Provide the [x, y] coordinate of the cell's center where the given text is located.  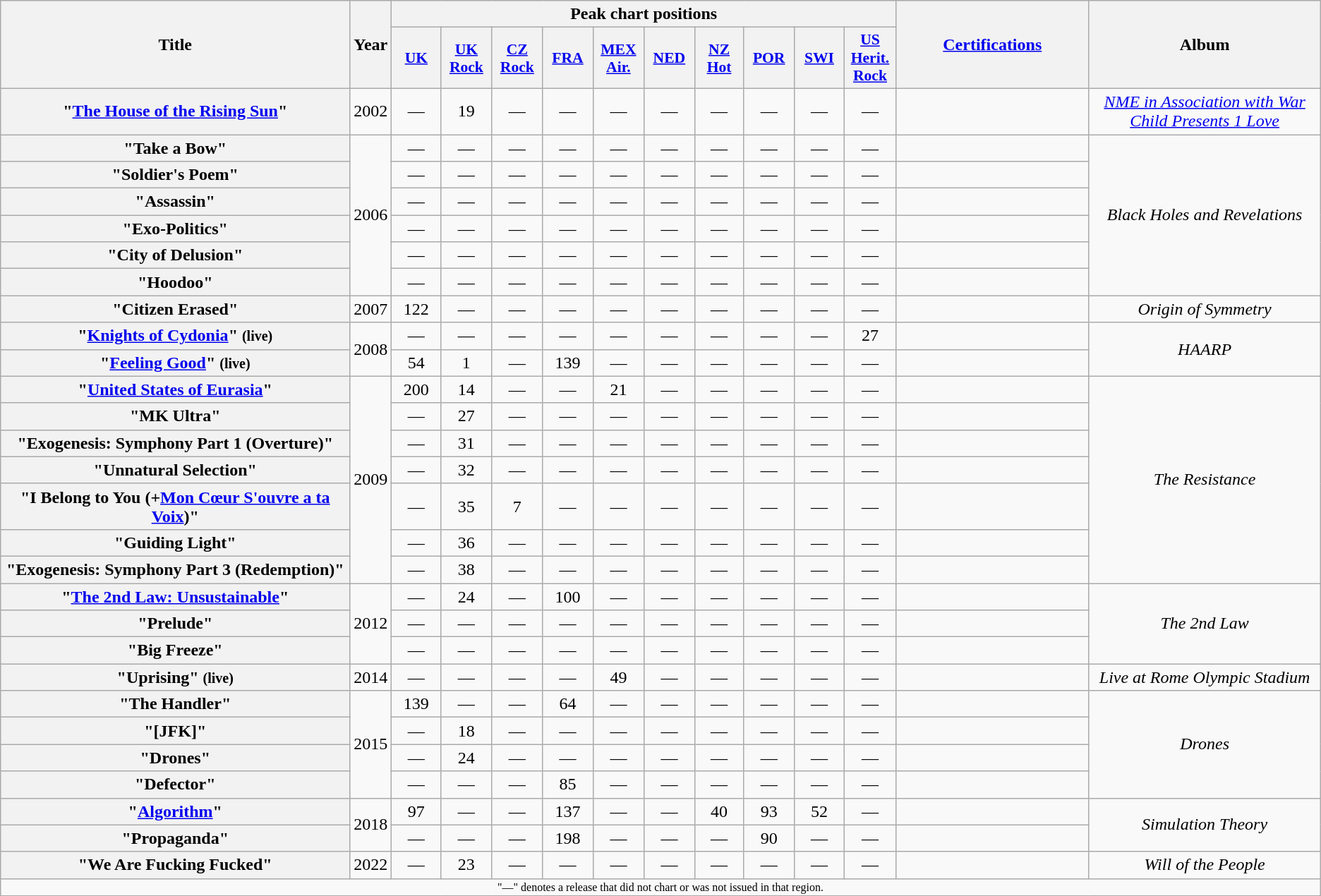
Will of the People [1205, 865]
2014 [371, 677]
2015 [371, 744]
NME in Association with War Child Presents 1 Love [1205, 111]
"Propaganda" [175, 838]
19 [466, 111]
MEXAir. [618, 58]
2022 [371, 865]
CZRock [517, 58]
Peak chart positions [644, 14]
"Take a Bow" [175, 147]
"The Handler" [175, 704]
49 [618, 677]
2018 [371, 825]
85 [567, 785]
"Citizen Erased" [175, 309]
52 [819, 811]
NED [670, 58]
23 [466, 865]
36 [466, 543]
"Defector" [175, 785]
"Assassin" [175, 202]
"[JFK]" [175, 731]
35 [466, 507]
HAARP [1205, 349]
93 [769, 811]
Drones [1205, 744]
"—" denotes a release that did not chart or was not issued in that region. [660, 887]
54 [416, 363]
"Feeling Good" (live) [175, 363]
"Drones" [175, 758]
"Uprising" (live) [175, 677]
Black Holes and Revelations [1205, 214]
"Knights of Cydonia" (live) [175, 336]
137 [567, 811]
2007 [371, 309]
Year [371, 45]
The 2nd Law [1205, 623]
"Hoodoo" [175, 282]
Origin of Symmetry [1205, 309]
122 [416, 309]
90 [769, 838]
40 [719, 811]
18 [466, 731]
The Resistance [1205, 480]
7 [517, 507]
"City of Delusion" [175, 255]
"I Belong to You (+Mon Cœur S'ouvre a ta Voix)" [175, 507]
2012 [371, 623]
32 [466, 470]
31 [466, 443]
"Exogenesis: Symphony Part 1 (Overture)" [175, 443]
2008 [371, 349]
21 [618, 389]
Album [1205, 45]
"United States of Eurasia" [175, 389]
"Exo-Politics" [175, 229]
"The 2nd Law: Unsustainable" [175, 596]
2009 [371, 480]
14 [466, 389]
"Guiding Light" [175, 543]
100 [567, 596]
UKRock [466, 58]
64 [567, 704]
2002 [371, 111]
"Big Freeze" [175, 650]
"MK Ultra" [175, 416]
NZHot [719, 58]
POR [769, 58]
"Exogenesis: Symphony Part 3 (Redemption)" [175, 569]
USHerit.Rock [869, 58]
"Algorithm" [175, 811]
"Soldier's Poem" [175, 175]
200 [416, 389]
Certifications [992, 45]
38 [466, 569]
Live at Rome Olympic Stadium [1205, 677]
"Unnatural Selection" [175, 470]
198 [567, 838]
Simulation Theory [1205, 825]
Title [175, 45]
SWI [819, 58]
1 [466, 363]
"We Are Fucking Fucked" [175, 865]
2006 [371, 214]
"Prelude" [175, 624]
UK [416, 58]
FRA [567, 58]
97 [416, 811]
"The House of the Rising Sun" [175, 111]
